Output the (x, y) coordinate of the center of the cell containing the given text.  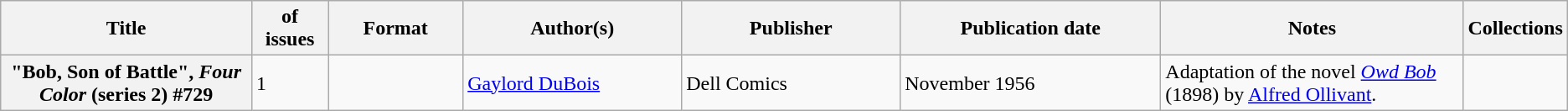
Dell Comics (791, 82)
Publisher (791, 29)
Publication date (1030, 29)
Title (126, 29)
Author(s) (573, 29)
November 1956 (1030, 82)
1 (290, 82)
Gaylord DuBois (573, 82)
Format (395, 29)
"Bob, Son of Battle", Four Color (series 2) #729 (126, 82)
Notes (1312, 29)
of issues (290, 29)
Collections (1515, 29)
Adaptation of the novel Owd Bob (1898) by Alfred Ollivant. (1312, 82)
